Search for the cell housing the specified text and yield its (x, y) center coordinate. 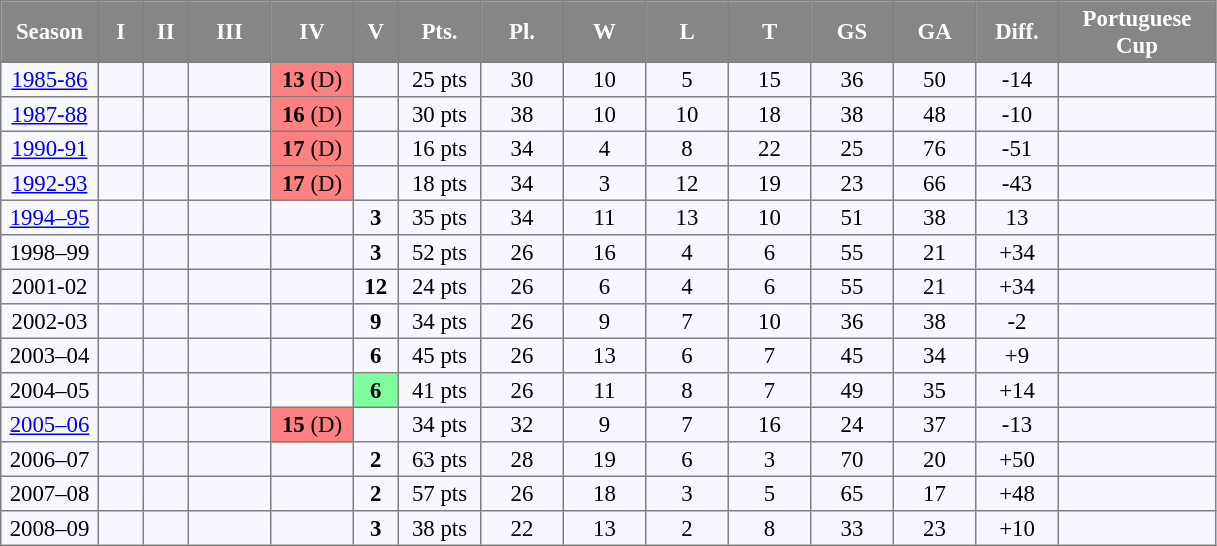
-43 (1017, 183)
GS (852, 32)
2001-02 (50, 286)
37 (934, 424)
-14 (1017, 79)
28 (522, 459)
+50 (1017, 459)
-51 (1017, 148)
+14 (1017, 390)
24 (852, 424)
51 (852, 217)
76 (934, 148)
I (120, 32)
57 pts (439, 493)
20 (934, 459)
1990-91 (50, 148)
15 (D) (312, 424)
2005–06 (50, 424)
2006–07 (50, 459)
1987-88 (50, 114)
GA (934, 32)
Portuguese Cup (1137, 32)
1998–99 (50, 252)
2004–05 (50, 390)
Season (50, 32)
1994–95 (50, 217)
25 (852, 148)
+48 (1017, 493)
35 pts (439, 217)
70 (852, 459)
Pl. (522, 32)
IV (312, 32)
49 (852, 390)
L (687, 32)
13 (D) (312, 79)
W (604, 32)
Diff. (1017, 32)
38 pts (439, 528)
-2 (1017, 321)
Pts. (439, 32)
16 pts (439, 148)
50 (934, 79)
III (229, 32)
25 pts (439, 79)
32 (522, 424)
66 (934, 183)
17 (934, 493)
2007–08 (50, 493)
T (769, 32)
2003–04 (50, 355)
15 (769, 79)
65 (852, 493)
45 pts (439, 355)
1985-86 (50, 79)
24 pts (439, 286)
-10 (1017, 114)
+10 (1017, 528)
63 pts (439, 459)
33 (852, 528)
V (376, 32)
18 pts (439, 183)
II (166, 32)
30 pts (439, 114)
45 (852, 355)
35 (934, 390)
30 (522, 79)
16 (D) (312, 114)
2008–09 (50, 528)
+9 (1017, 355)
48 (934, 114)
52 pts (439, 252)
1992-93 (50, 183)
41 pts (439, 390)
-13 (1017, 424)
2002-03 (50, 321)
